Search for the cell housing the specified text and yield its [x, y] center coordinate. 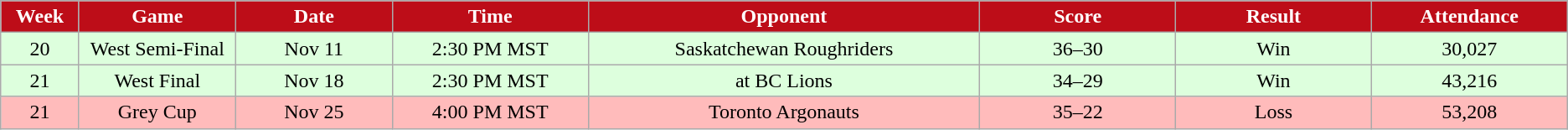
Score [1078, 17]
Nov 18 [313, 81]
Result [1274, 17]
53,208 [1469, 112]
34–29 [1078, 81]
Nov 25 [313, 112]
20 [40, 49]
Time [490, 17]
Opponent [784, 17]
Nov 11 [313, 49]
30,027 [1469, 49]
35–22 [1078, 112]
Date [313, 17]
Saskatchewan Roughriders [784, 49]
Attendance [1469, 17]
at BC Lions [784, 81]
Loss [1274, 112]
Week [40, 17]
West Semi-Final [157, 49]
4:00 PM MST [490, 112]
West Final [157, 81]
Toronto Argonauts [784, 112]
36–30 [1078, 49]
Grey Cup [157, 112]
43,216 [1469, 81]
Game [157, 17]
